Find where the given text appears and provide that cell's center as [x, y] coordinate. 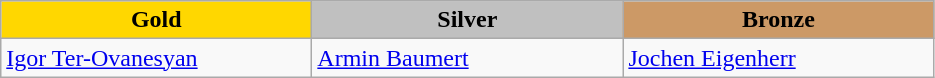
Jochen Eigenherr [778, 58]
Bronze [778, 20]
Armin Baumert [468, 58]
Gold [156, 20]
Igor Ter-Ovanesyan [156, 58]
Silver [468, 20]
